Determine the (x, y) coordinate at the center of the cell enclosing the given text.  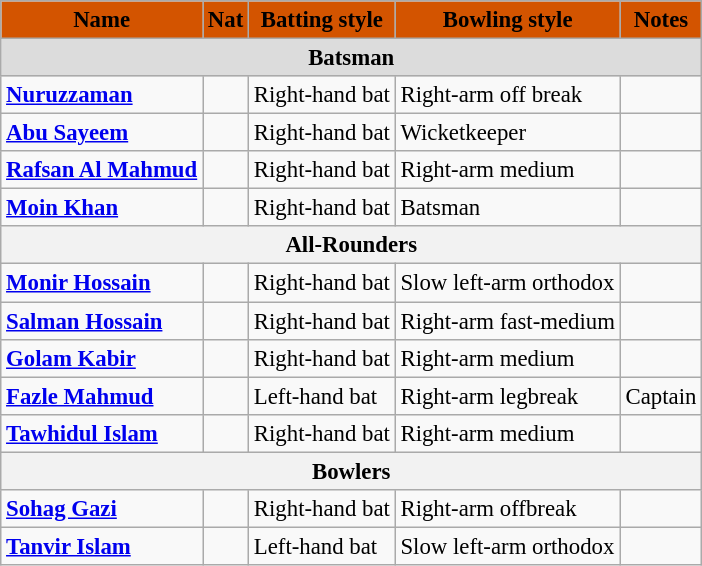
Right-arm legbreak (508, 396)
Salman Hossain (102, 321)
Notes (660, 20)
Right-arm off break (508, 95)
Right-arm offbreak (508, 509)
Tanvir Islam (102, 546)
Fazle Mahmud (102, 396)
Bowling style (508, 20)
Bowlers (352, 471)
Golam Kabir (102, 358)
Tawhidul Islam (102, 433)
Nat (225, 20)
All-Rounders (352, 245)
Sohag Gazi (102, 509)
Right-arm fast-medium (508, 321)
Abu Sayeem (102, 133)
Batting style (322, 20)
Monir Hossain (102, 283)
Captain (660, 396)
Name (102, 20)
Wicketkeeper (508, 133)
Nuruzzaman (102, 95)
Moin Khan (102, 208)
Rafsan Al Mahmud (102, 170)
